Search for the cell housing the specified text and yield its (X, Y) center coordinate. 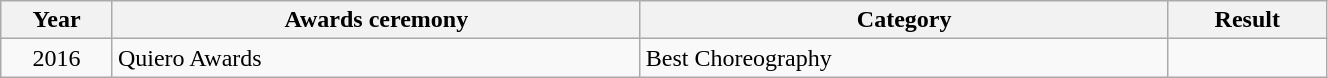
Year (57, 20)
Result (1247, 20)
Category (904, 20)
Awards ceremony (376, 20)
Quiero Awards (376, 58)
2016 (57, 58)
Best Choreography (904, 58)
